From the cell containing the given text, extract its center point as (X, Y) coordinate. 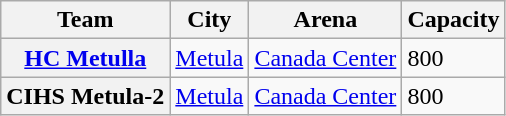
Capacity (454, 20)
City (210, 20)
CIHS Metula-2 (86, 96)
Team (86, 20)
HC Metulla (86, 58)
Arena (326, 20)
